Find where the given text appears and provide that cell's center as (x, y) coordinate. 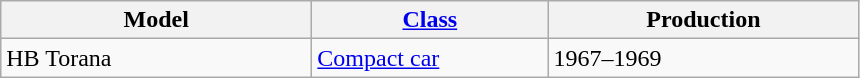
Model (156, 20)
Class (430, 20)
Compact car (430, 58)
Production (704, 20)
1967–1969 (704, 58)
HB Torana (156, 58)
